For the text-containing cell, return its midpoint in (X, Y) coordinate format. 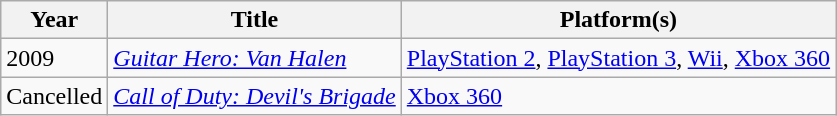
2009 (54, 58)
Xbox 360 (618, 96)
Guitar Hero: Van Halen (254, 58)
PlayStation 2, PlayStation 3, Wii, Xbox 360 (618, 58)
Year (54, 20)
Cancelled (54, 96)
Title (254, 20)
Platform(s) (618, 20)
Call of Duty: Devil's Brigade (254, 96)
